Scan for the cell matching the given text and deliver its (x, y) coordinate at center. 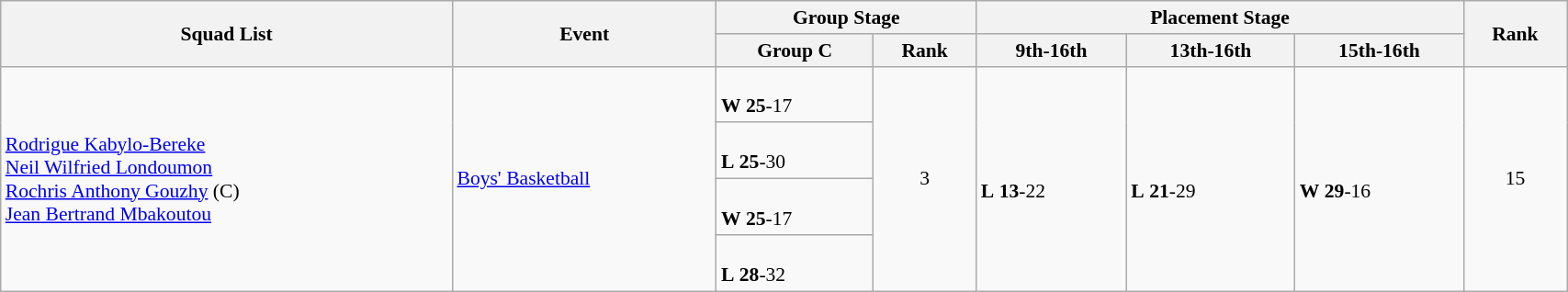
L 25-30 (795, 151)
Placement Stage (1220, 17)
9th-16th (1051, 51)
Boys' Basketball (584, 178)
15 (1515, 178)
Group Stage (847, 17)
L 28-32 (795, 263)
3 (924, 178)
L 21-29 (1211, 178)
13th-16th (1211, 51)
L 13-22 (1051, 178)
Squad List (227, 33)
Group C (795, 51)
Event (584, 33)
15th-16th (1380, 51)
Rodrigue Kabylo-BerekeNeil Wilfried LondoumonRochris Anthony Gouzhy (C)Jean Bertrand Mbakoutou (227, 178)
W 29-16 (1380, 178)
